Return the [x, y] coordinate for the center point of the cell that contains the specified text.  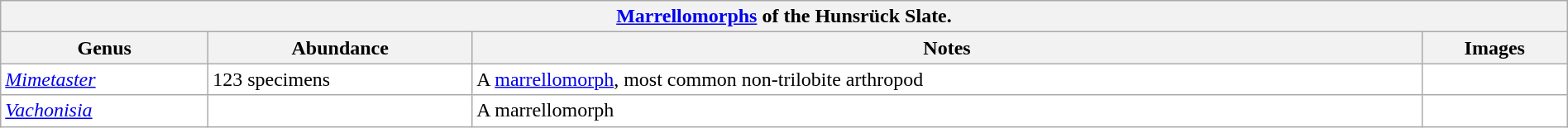
A marrellomorph [948, 111]
Abundance [341, 48]
Vachonisia [104, 111]
Genus [104, 48]
Mimetaster [104, 79]
Marrellomorphs of the Hunsrück Slate. [784, 17]
A marrellomorph, most common non-trilobite arthropod [948, 79]
123 specimens [341, 79]
Notes [948, 48]
Images [1494, 48]
